Extract the (x, y) coordinate from the center of the cell holding the provided text.  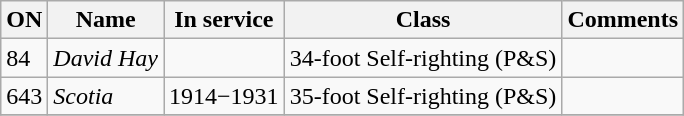
Comments (623, 20)
Class (423, 20)
1914−1931 (224, 96)
Scotia (106, 96)
643 (24, 96)
ON (24, 20)
In service (224, 20)
84 (24, 58)
34-foot Self-righting (P&S) (423, 58)
David Hay (106, 58)
35-foot Self-righting (P&S) (423, 96)
Name (106, 20)
